Detect which cell encompasses the target text, then output its (x, y) center coordinate. 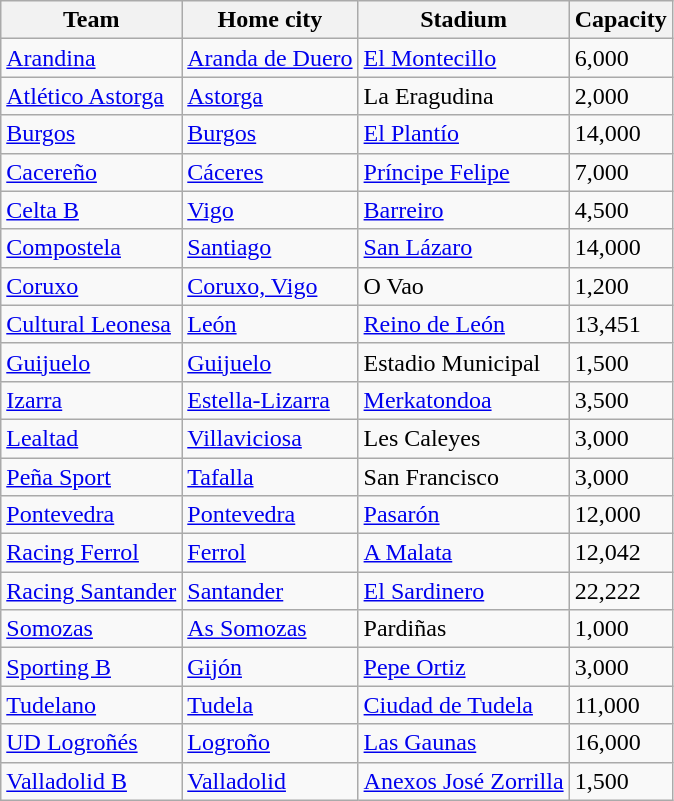
22,222 (620, 591)
Cultural Leonesa (92, 324)
Compostela (92, 248)
Izarra (92, 400)
Anexos José Zorrilla (464, 781)
Lealtad (92, 438)
Peña Sport (92, 477)
Estadio Municipal (464, 362)
El Sardinero (464, 591)
San Francisco (464, 477)
Les Caleyes (464, 438)
El Plantío (464, 134)
Aranda de Duero (270, 58)
O Vao (464, 286)
Capacity (620, 20)
Team (92, 20)
Ferrol (270, 553)
Pasarón (464, 515)
Ciudad de Tudela (464, 705)
Villaviciosa (270, 438)
Atlético Astorga (92, 96)
Pardiñas (464, 629)
Valladolid (270, 781)
As Somozas (270, 629)
Vigo (270, 210)
4,500 (620, 210)
12,042 (620, 553)
13,451 (620, 324)
Barreiro (464, 210)
Reino de León (464, 324)
Logroño (270, 743)
Somozas (92, 629)
Gijón (270, 667)
Santiago (270, 248)
UD Logroñés (92, 743)
Arandina (92, 58)
1,200 (620, 286)
El Montecillo (464, 58)
Sporting B (92, 667)
San Lázaro (464, 248)
Merkatondoa (464, 400)
Cacereño (92, 172)
Racing Ferrol (92, 553)
7,000 (620, 172)
16,000 (620, 743)
2,000 (620, 96)
11,000 (620, 705)
A Malata (464, 553)
Astorga (270, 96)
La Eragudina (464, 96)
Cáceres (270, 172)
Home city (270, 20)
León (270, 324)
6,000 (620, 58)
Valladolid B (92, 781)
Tudela (270, 705)
Coruxo (92, 286)
Tafalla (270, 477)
12,000 (620, 515)
Príncipe Felipe (464, 172)
Santander (270, 591)
Racing Santander (92, 591)
Las Gaunas (464, 743)
Estella-Lizarra (270, 400)
Pepe Ortiz (464, 667)
Tudelano (92, 705)
Stadium (464, 20)
Celta B (92, 210)
Coruxo, Vigo (270, 286)
1,000 (620, 629)
3,500 (620, 400)
